Search for the cell housing the specified text and yield its (X, Y) center coordinate. 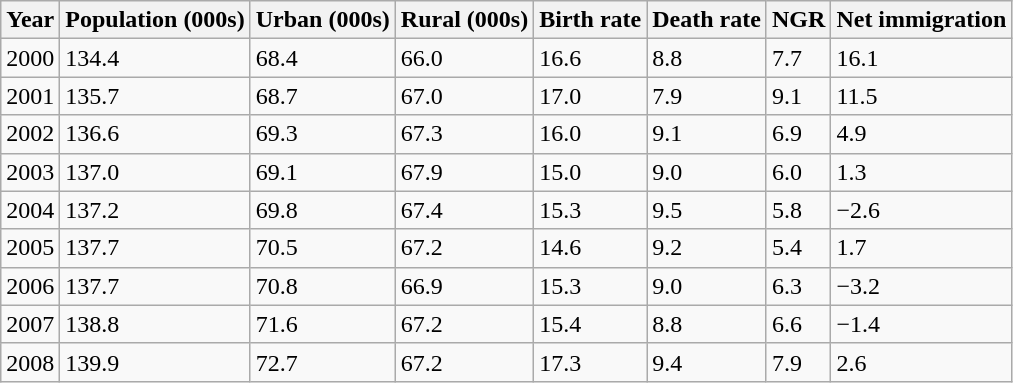
2008 (30, 362)
137.2 (155, 210)
67.9 (464, 172)
136.6 (155, 134)
6.6 (798, 324)
5.4 (798, 248)
135.7 (155, 96)
17.3 (590, 362)
6.3 (798, 286)
14.6 (590, 248)
67.3 (464, 134)
138.8 (155, 324)
66.9 (464, 286)
Rural (000s) (464, 20)
139.9 (155, 362)
1.3 (922, 172)
2005 (30, 248)
17.0 (590, 96)
16.0 (590, 134)
6.9 (798, 134)
2001 (30, 96)
69.3 (322, 134)
Net immigration (922, 20)
68.7 (322, 96)
−1.4 (922, 324)
1.7 (922, 248)
72.7 (322, 362)
−2.6 (922, 210)
Death rate (707, 20)
6.0 (798, 172)
71.6 (322, 324)
NGR (798, 20)
134.4 (155, 58)
70.5 (322, 248)
−3.2 (922, 286)
69.1 (322, 172)
15.4 (590, 324)
2007 (30, 324)
2006 (30, 286)
70.8 (322, 286)
Birth rate (590, 20)
9.4 (707, 362)
7.7 (798, 58)
66.0 (464, 58)
2.6 (922, 362)
9.2 (707, 248)
Population (000s) (155, 20)
16.6 (590, 58)
2002 (30, 134)
Urban (000s) (322, 20)
9.5 (707, 210)
15.0 (590, 172)
16.1 (922, 58)
2000 (30, 58)
137.0 (155, 172)
2004 (30, 210)
11.5 (922, 96)
4.9 (922, 134)
69.8 (322, 210)
5.8 (798, 210)
67.4 (464, 210)
Year (30, 20)
68.4 (322, 58)
67.0 (464, 96)
2003 (30, 172)
